From the cell containing the given text, extract its center point as (X, Y) coordinate. 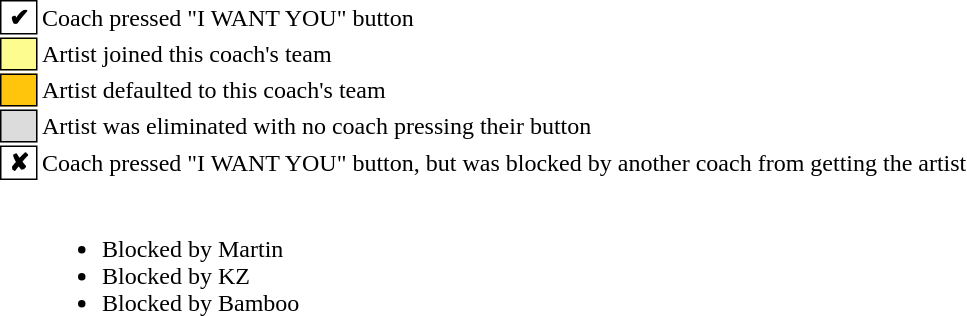
Coach pressed "I WANT YOU" button (504, 17)
Artist defaulted to this coach's team (504, 90)
✔ (19, 17)
Artist was eliminated with no coach pressing their button (504, 126)
Coach pressed "I WANT YOU" button, but was blocked by another coach from getting the artist (504, 163)
Artist joined this coach's team (504, 54)
✘ (19, 163)
